Determine the (X, Y) coordinate at the center of the cell enclosing the given text.  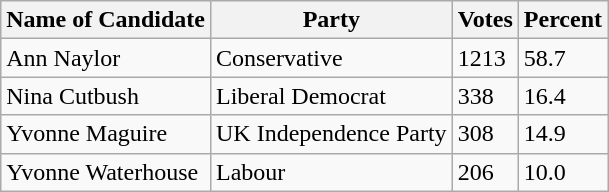
Nina Cutbush (106, 96)
Ann Naylor (106, 58)
Name of Candidate (106, 20)
Conservative (331, 58)
1213 (485, 58)
Votes (485, 20)
UK Independence Party (331, 134)
338 (485, 96)
Labour (331, 172)
206 (485, 172)
16.4 (562, 96)
308 (485, 134)
Yvonne Waterhouse (106, 172)
Liberal Democrat (331, 96)
Party (331, 20)
14.9 (562, 134)
10.0 (562, 172)
Percent (562, 20)
Yvonne Maguire (106, 134)
58.7 (562, 58)
